Return the [x, y] coordinate for the center point of the cell that contains the specified text.  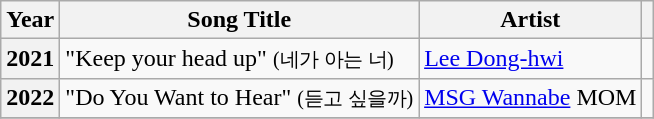
Year [30, 20]
Song Title [240, 20]
Artist [530, 20]
"Keep your head up" (네가 아는 너) [240, 59]
2021 [30, 59]
MSG Wannabe MOM [530, 98]
"Do You Want to Hear" (듣고 싶을까) [240, 98]
Lee Dong-hwi [530, 59]
2022 [30, 98]
